Return (X, Y) of the center of cell containing provided text 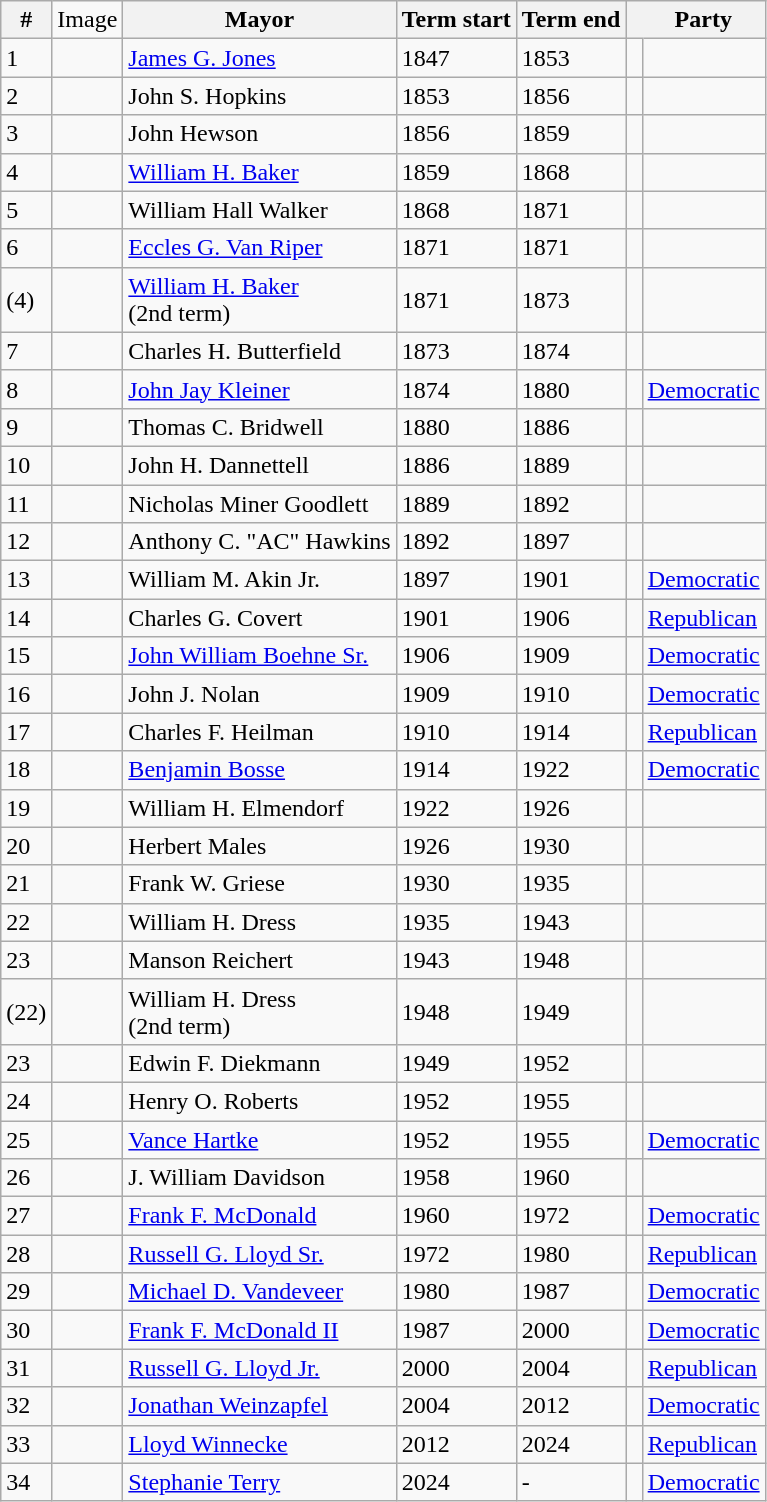
James G. Jones (260, 58)
31 (26, 1368)
William H. Dress (260, 922)
Nicholas Miner Goodlett (260, 503)
- (571, 1482)
5 (26, 210)
32 (26, 1406)
25 (26, 1139)
13 (26, 580)
Frank W. Griese (260, 884)
Charles G. Covert (260, 618)
Frank F. McDonald (260, 1216)
John H. Dannettell (260, 465)
John Hewson (260, 134)
9 (26, 427)
12 (26, 542)
10 (26, 465)
Henry O. Roberts (260, 1101)
19 (26, 808)
28 (26, 1254)
William H. Baker (2nd term) (260, 300)
Russell G. Lloyd Sr. (260, 1254)
Charles F. Heilman (260, 732)
26 (26, 1178)
(4) (26, 300)
17 (26, 732)
Mayor (260, 20)
20 (26, 846)
2 (26, 96)
John William Boehne Sr. (260, 656)
30 (26, 1330)
8 (26, 389)
William M. Akin Jr. (260, 580)
Russell G. Lloyd Jr. (260, 1368)
# (26, 20)
Lloyd Winnecke (260, 1444)
22 (26, 922)
16 (26, 694)
1847 (456, 58)
3 (26, 134)
Jonathan Weinzapfel (260, 1406)
William H. Dress (2nd term) (260, 1012)
William Hall Walker (260, 210)
29 (26, 1292)
15 (26, 656)
William H. Baker (260, 172)
27 (26, 1216)
34 (26, 1482)
John S. Hopkins (260, 96)
33 (26, 1444)
Eccles G. Van Riper (260, 248)
William H. Elmendorf (260, 808)
11 (26, 503)
6 (26, 248)
John J. Nolan (260, 694)
Frank F. McDonald II (260, 1330)
18 (26, 770)
1 (26, 58)
Manson Reichert (260, 960)
Michael D. Vandeveer (260, 1292)
Party (704, 20)
J. William Davidson (260, 1178)
7 (26, 351)
21 (26, 884)
Image (88, 20)
24 (26, 1101)
Herbert Males (260, 846)
Anthony C. "AC" Hawkins (260, 542)
14 (26, 618)
Term end (571, 20)
Stephanie Terry (260, 1482)
John Jay Kleiner (260, 389)
Benjamin Bosse (260, 770)
1958 (456, 1178)
Thomas C. Bridwell (260, 427)
Vance Hartke (260, 1139)
Term start (456, 20)
Edwin F. Diekmann (260, 1063)
4 (26, 172)
Charles H. Butterfield (260, 351)
(22) (26, 1012)
